Locate the cell with the specified text and output its (x, y) center coordinate. 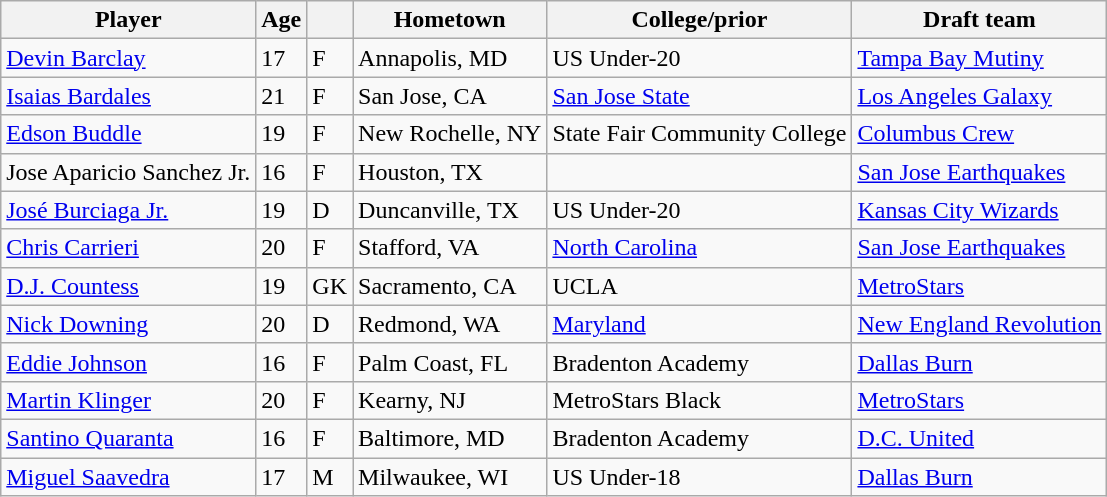
Hometown (450, 20)
US Under-18 (700, 477)
UCLA (700, 286)
D.J. Countess (128, 286)
Annapolis, MD (450, 58)
José Burciaga Jr. (128, 210)
M (330, 477)
College/prior (700, 20)
Nick Downing (128, 324)
MetroStars Black (700, 400)
Baltimore, MD (450, 438)
Edson Buddle (128, 134)
Sacramento, CA (450, 286)
Martin Klinger (128, 400)
Kansas City Wizards (980, 210)
San Jose, CA (450, 96)
Milwaukee, WI (450, 477)
21 (282, 96)
D.C. United (980, 438)
Devin Barclay (128, 58)
San Jose State (700, 96)
Tampa Bay Mutiny (980, 58)
New England Revolution (980, 324)
Palm Coast, FL (450, 362)
Draft team (980, 20)
Houston, TX (450, 172)
Redmond, WA (450, 324)
Duncanville, TX (450, 210)
Columbus Crew (980, 134)
Miguel Saavedra (128, 477)
North Carolina (700, 248)
Jose Aparicio Sanchez Jr. (128, 172)
Stafford, VA (450, 248)
Chris Carrieri (128, 248)
Isaias Bardales (128, 96)
Kearny, NJ (450, 400)
Player (128, 20)
Los Angeles Galaxy (980, 96)
GK (330, 286)
Eddie Johnson (128, 362)
Santino Quaranta (128, 438)
Age (282, 20)
State Fair Community College (700, 134)
New Rochelle, NY (450, 134)
Maryland (700, 324)
